Find where the given text appears and provide that cell's center as (X, Y) coordinate. 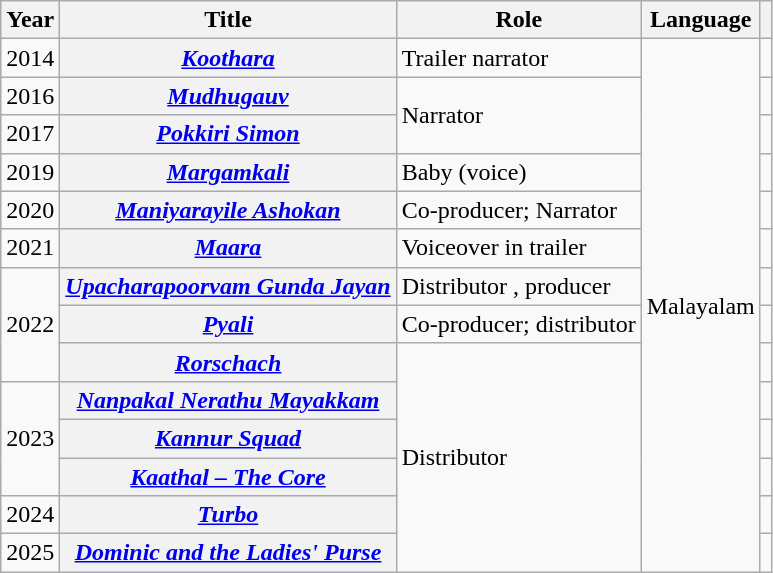
Narrator (518, 115)
Dominic and the Ladies' Purse (228, 553)
Baby (voice) (518, 172)
Trailer narrator (518, 58)
2025 (30, 553)
Turbo (228, 515)
Co-producer; Narrator (518, 210)
Kannur Squad (228, 438)
Co-producer; distributor (518, 324)
Mudhugauv (228, 96)
Maara (228, 248)
Malayalam (700, 306)
Pyali (228, 324)
2024 (30, 515)
2022 (30, 324)
Title (228, 20)
2021 (30, 248)
Year (30, 20)
Nanpakal Nerathu Mayakkam (228, 400)
2019 (30, 172)
2017 (30, 134)
Koothara (228, 58)
Voiceover in trailer (518, 248)
Distributor , producer (518, 286)
Language (700, 20)
Upacharapoorvam Gunda Jayan (228, 286)
Rorschach (228, 362)
Pokkiri Simon (228, 134)
Kaathal – The Core (228, 477)
Distributor (518, 457)
2020 (30, 210)
2016 (30, 96)
2023 (30, 438)
Margamkali (228, 172)
Role (518, 20)
2014 (30, 58)
Maniyarayile Ashokan (228, 210)
